Determine the [x, y] coordinate at the center of the cell enclosing the given text.  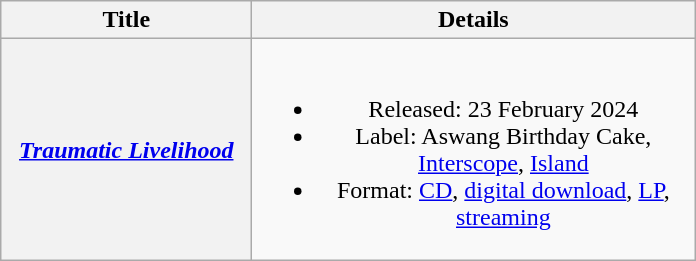
Title [126, 20]
Released: 23 February 2024Label: Aswang Birthday Cake, Interscope, IslandFormat: CD, digital download, LP, streaming [474, 150]
Traumatic Livelihood [126, 150]
Details [474, 20]
